Pinpoint the cell where the given text exists, returning its [X, Y] midpoint coordinate. 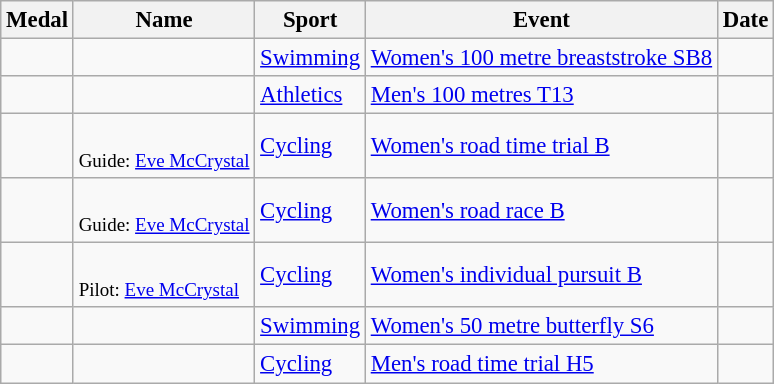
Women's road race B [541, 210]
Pilot: Eve McCrystal [164, 276]
Women's 100 metre breaststroke SB8 [541, 58]
Athletics [310, 95]
Date [745, 20]
Men's road time trial H5 [541, 364]
Women's road time trial B [541, 146]
Women's 50 metre butterfly S6 [541, 327]
Sport [310, 20]
Women's individual pursuit B [541, 276]
Medal [38, 20]
Men's 100 metres T13 [541, 95]
Name [164, 20]
Event [541, 20]
